Output the (X, Y) coordinate of the center of the cell containing the given text.  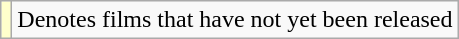
Denotes films that have not yet been released (235, 20)
